Output the (x, y) coordinate of the center of the cell containing the given text.  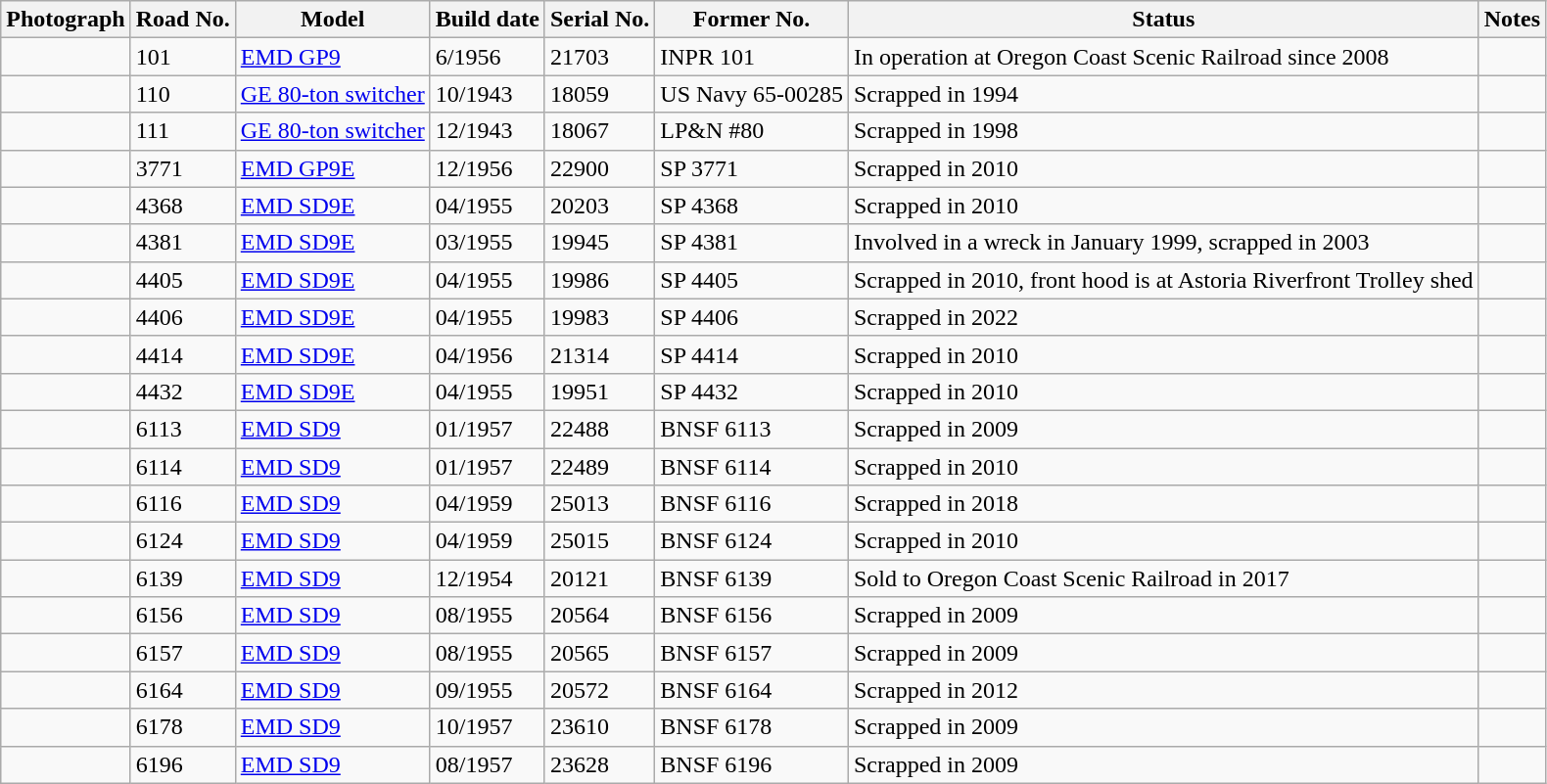
INPR 101 (752, 57)
4368 (182, 206)
20121 (599, 578)
Photograph (66, 20)
6164 (182, 690)
Status (1163, 20)
Serial No. (599, 20)
4406 (182, 317)
SP 4414 (752, 354)
Scrapped in 2018 (1163, 504)
BNSF 6157 (752, 653)
19951 (599, 392)
4381 (182, 243)
Scrapped in 2012 (1163, 690)
03/1955 (488, 243)
6/1956 (488, 57)
Road No. (182, 20)
Model (333, 20)
4414 (182, 354)
08/1957 (488, 764)
6178 (182, 727)
110 (182, 94)
SP 4381 (752, 243)
12/1943 (488, 131)
EMD GP9 (333, 57)
19945 (599, 243)
BNSF 6113 (752, 429)
BNSF 6164 (752, 690)
21703 (599, 57)
3771 (182, 168)
BNSF 6156 (752, 616)
6124 (182, 541)
20564 (599, 616)
Scrapped in 2010, front hood is at Astoria Riverfront Trolley shed (1163, 280)
6196 (182, 764)
20203 (599, 206)
6113 (182, 429)
4432 (182, 392)
4405 (182, 280)
US Navy 65-00285 (752, 94)
Involved in a wreck in January 1999, scrapped in 2003 (1163, 243)
SP 4405 (752, 280)
23628 (599, 764)
21314 (599, 354)
20572 (599, 690)
19986 (599, 280)
111 (182, 131)
SP 4432 (752, 392)
BNSF 6178 (752, 727)
19983 (599, 317)
6156 (182, 616)
12/1956 (488, 168)
6116 (182, 504)
Scrapped in 1998 (1163, 131)
Sold to Oregon Coast Scenic Railroad in 2017 (1163, 578)
SP 3771 (752, 168)
BNSF 6124 (752, 541)
20565 (599, 653)
6157 (182, 653)
12/1954 (488, 578)
BNSF 6114 (752, 467)
BNSF 6116 (752, 504)
Scrapped in 2022 (1163, 317)
Former No. (752, 20)
10/1943 (488, 94)
SP 4406 (752, 317)
18059 (599, 94)
10/1957 (488, 727)
09/1955 (488, 690)
25015 (599, 541)
25013 (599, 504)
Build date (488, 20)
6114 (182, 467)
LP&N #80 (752, 131)
In operation at Oregon Coast Scenic Railroad since 2008 (1163, 57)
EMD GP9E (333, 168)
22900 (599, 168)
Notes (1512, 20)
22488 (599, 429)
6139 (182, 578)
18067 (599, 131)
SP 4368 (752, 206)
101 (182, 57)
BNSF 6139 (752, 578)
22489 (599, 467)
BNSF 6196 (752, 764)
23610 (599, 727)
Scrapped in 1994 (1163, 94)
04/1956 (488, 354)
